Detect which cell encompasses the target text, then output its (x, y) center coordinate. 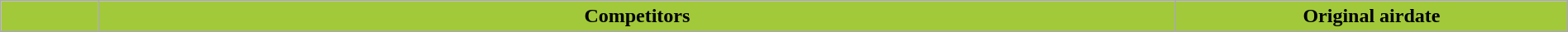
Original airdate (1372, 16)
Competitors (637, 16)
